Capture the cell that displays the provided text and extract its (x, y) central coordinate. 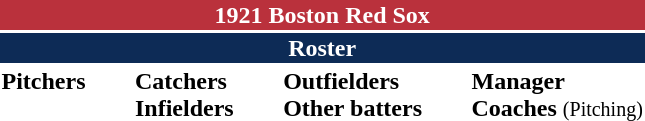
Roster (322, 48)
1921 Boston Red Sox (322, 15)
